Locate the cell with the specified text and output its [x, y] center coordinate. 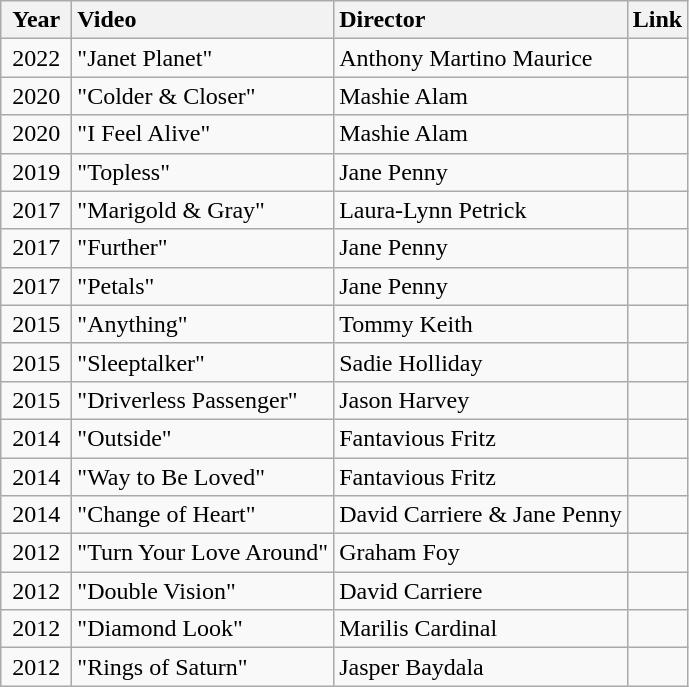
"Marigold & Gray" [203, 210]
"Outside" [203, 438]
Jason Harvey [481, 400]
"Driverless Passenger" [203, 400]
"Colder & Closer" [203, 96]
Video [203, 20]
"Rings of Saturn" [203, 667]
"Double Vision" [203, 591]
Graham Foy [481, 553]
Tommy Keith [481, 324]
"Topless" [203, 172]
2022 [36, 58]
Laura-Lynn Petrick [481, 210]
Sadie Holliday [481, 362]
"Sleeptalker" [203, 362]
David Carriere & Jane Penny [481, 515]
Marilis Cardinal [481, 629]
Year [36, 20]
"Further" [203, 248]
Director [481, 20]
Jasper Baydala [481, 667]
"Diamond Look" [203, 629]
"Way to Be Loved" [203, 477]
Anthony Martino Maurice [481, 58]
"Change of Heart" [203, 515]
"Petals" [203, 286]
"Turn Your Love Around" [203, 553]
David Carriere [481, 591]
Link [657, 20]
"Janet Planet" [203, 58]
"I Feel Alive" [203, 134]
"Anything" [203, 324]
2019 [36, 172]
